Return [X, Y] of the center of cell containing provided text 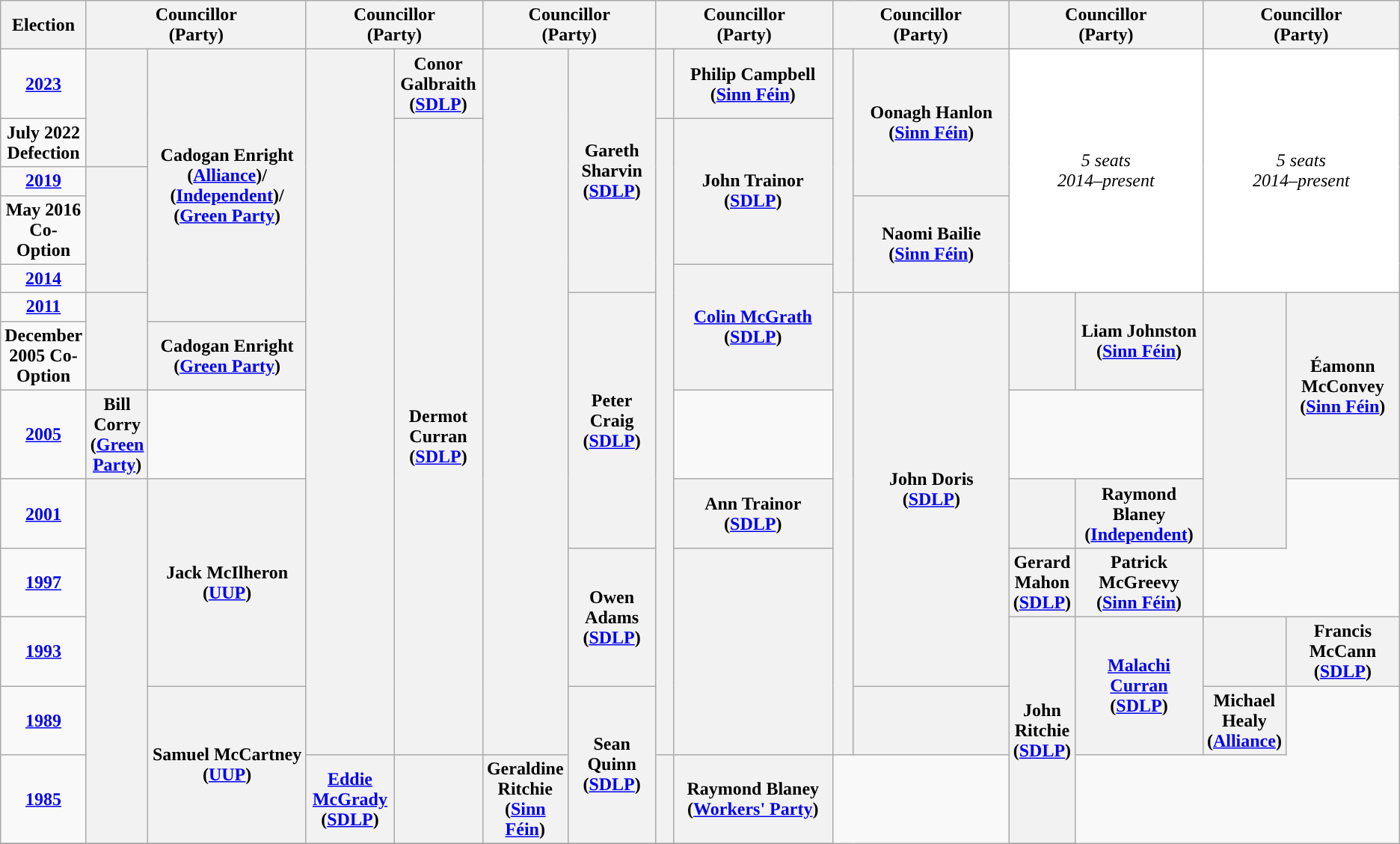
Cadogan Enright (Green Party) [227, 355]
Raymond Blaney (Independent) [1140, 513]
Election [43, 25]
Philip Campbell (Sinn Féin) [752, 84]
1989 [43, 720]
Oonagh Hanlon (Sinn Féin) [931, 123]
Malachi Curran (SDLP) [1140, 685]
Jack McIlheron (UUP) [227, 582]
1997 [43, 582]
1993 [43, 651]
Michael Healy (Alliance) [1244, 720]
December 2005 Co-Option [43, 355]
Eddie McGrady (SDLP) [350, 799]
Patrick McGreevy (Sinn Féin) [1140, 582]
May 2016 Co-Option [43, 230]
Dermot Curran (SDLP) [438, 437]
Éamonn McConvey (Sinn Féin) [1342, 386]
Cadogan Enright (Alliance)/ (Independent)/ (Green Party) [227, 186]
John Trainor (SDLP) [752, 192]
2001 [43, 513]
Peter Craig (SDLP) [612, 421]
2011 [43, 307]
Liam Johnston (Sinn Féin) [1140, 341]
Colin McGrath (SDLP) [752, 327]
Geraldine Ritchie (Sinn Féin) [525, 799]
2005 [43, 434]
Owen Adams (SDLP) [612, 617]
1985 [43, 799]
Ann Trainor (SDLP) [752, 513]
Bill Corry (Green Party) [117, 434]
2023 [43, 84]
John Ritchie (SDLP) [1042, 730]
Samuel McCartney (UUP) [227, 765]
Conor Galbraith (SDLP) [438, 84]
Gareth Sharvin (SDLP) [612, 171]
2014 [43, 278]
Raymond Blaney (Workers' Party) [752, 799]
2019 [43, 181]
Sean Quinn (SDLP) [612, 765]
July 2022 Defection [43, 142]
Francis McCann (SDLP) [1342, 651]
Gerard Mahon (SDLP) [1042, 582]
John Doris (SDLP) [931, 489]
Naomi Bailie (Sinn Féin) [931, 244]
